For the text-containing cell, return its midpoint in [X, Y] coordinate format. 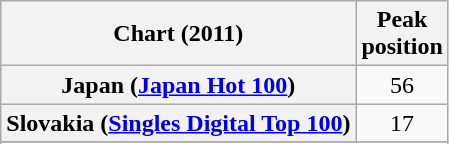
Japan (Japan Hot 100) [178, 85]
56 [402, 85]
17 [402, 123]
Peakposition [402, 34]
Slovakia (Singles Digital Top 100) [178, 123]
Chart (2011) [178, 34]
